Find where the given text appears and provide that cell's center as (X, Y) coordinate. 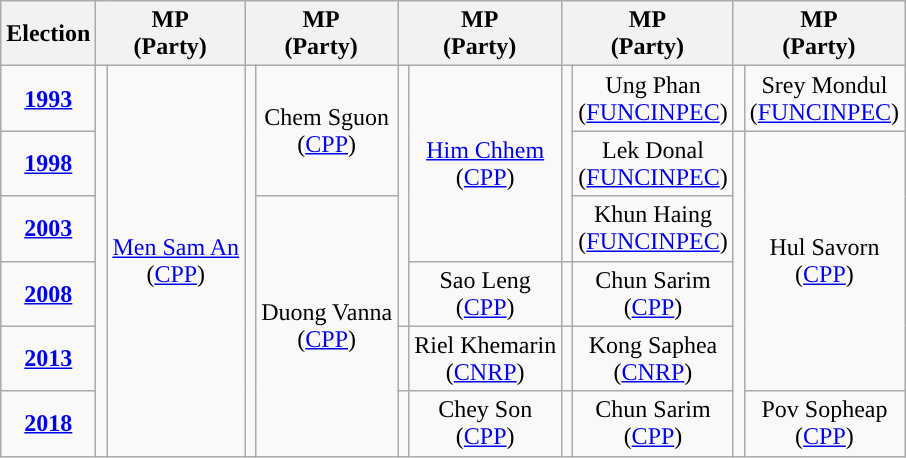
2018 (48, 424)
Duong Vanna(CPP) (327, 326)
Election (48, 34)
Chem Sguon(CPP) (327, 131)
Men Sam An(CPP) (176, 261)
Srey Mondul(FUNCINPEC) (824, 98)
Him Chhem(CPP) (486, 164)
Ung Phan(FUNCINPEC) (653, 98)
Hul Savorn(CPP) (824, 261)
Riel Khemarin(CNRP) (486, 358)
1993 (48, 98)
Kong Saphea(CNRP) (653, 358)
Pov Sopheap(CPP) (824, 424)
Khun Haing(FUNCINPEC) (653, 228)
2003 (48, 228)
Chey Son(CPP) (486, 424)
2008 (48, 294)
Sao Leng(CPP) (486, 294)
1998 (48, 164)
2013 (48, 358)
Lek Donal(FUNCINPEC) (653, 164)
